Identify which cell holds the provided text, then report its [X, Y] central coordinate. 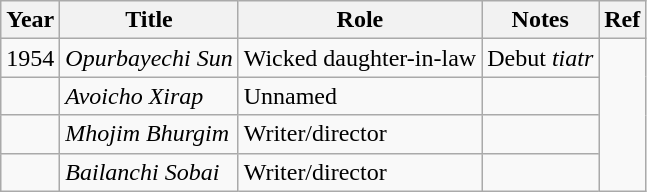
Opurbayechi Sun [149, 58]
Debut tiatr [540, 58]
1954 [30, 58]
Mhojim Bhurgim [149, 134]
Bailanchi Sobai [149, 172]
Year [30, 20]
Unnamed [360, 96]
Ref [622, 20]
Wicked daughter-in-law [360, 58]
Role [360, 20]
Notes [540, 20]
Avoicho Xirap [149, 96]
Title [149, 20]
